From the cell containing the given text, extract its center point as [X, Y] coordinate. 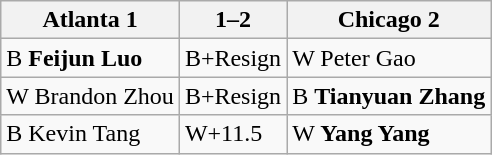
W Yang Yang [389, 134]
W+11.5 [232, 134]
B Feijun Luo [90, 58]
1–2 [232, 20]
B Kevin Tang [90, 134]
B Tianyuan Zhang [389, 96]
W Peter Gao [389, 58]
Atlanta 1 [90, 20]
W Brandon Zhou [90, 96]
Chicago 2 [389, 20]
